Return the (x, y) coordinate for the center point of the cell that contains the specified text.  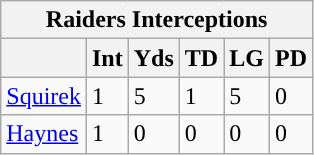
Squirek (44, 96)
LG (247, 58)
Int (107, 58)
Raiders Interceptions (157, 20)
Yds (154, 58)
TD (201, 58)
PD (290, 58)
Haynes (44, 134)
